Locate the cell with the specified text and output its [x, y] center coordinate. 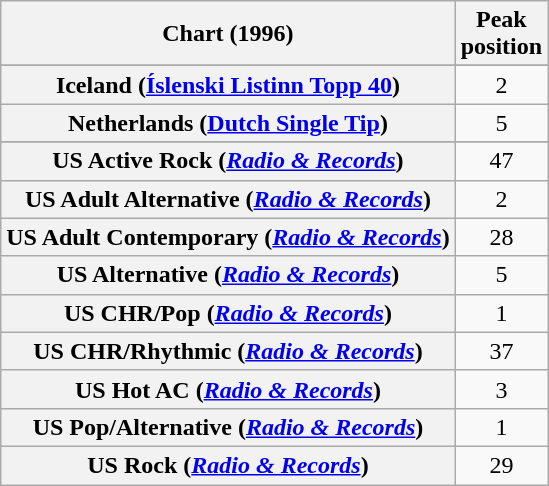
47 [501, 161]
US Pop/Alternative (Radio & Records) [228, 427]
US CHR/Rhythmic (Radio & Records) [228, 351]
US Alternative (Radio & Records) [228, 275]
US Hot AC (Radio & Records) [228, 389]
37 [501, 351]
Netherlands (Dutch Single Tip) [228, 123]
Iceland (Íslenski Listinn Topp 40) [228, 85]
29 [501, 465]
US Adult Alternative (Radio & Records) [228, 199]
Peakposition [501, 34]
Chart (1996) [228, 34]
US Adult Contemporary (Radio & Records) [228, 237]
3 [501, 389]
US Active Rock (Radio & Records) [228, 161]
US CHR/Pop (Radio & Records) [228, 313]
US Rock (Radio & Records) [228, 465]
28 [501, 237]
